For the text-containing cell, return its midpoint in [X, Y] coordinate format. 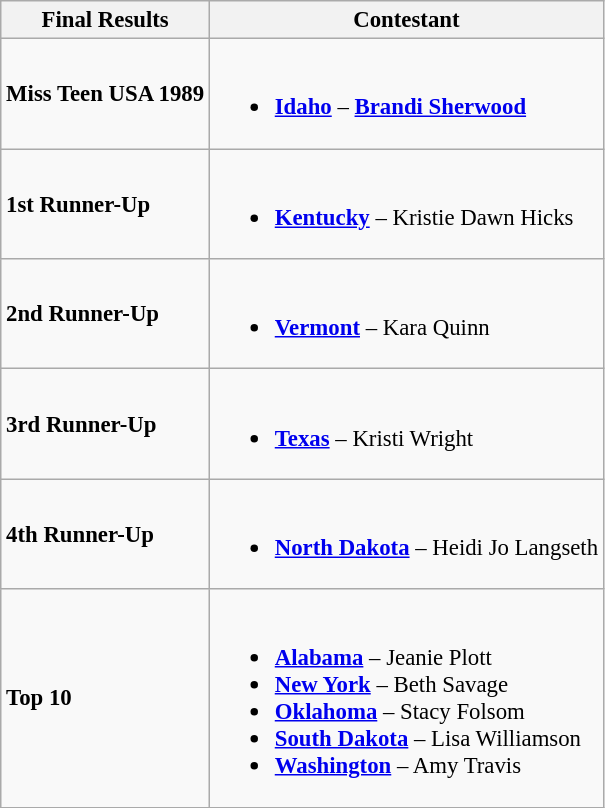
1st Runner-Up [106, 204]
Idaho – Brandi Sherwood [406, 94]
3rd Runner-Up [106, 424]
4th Runner-Up [106, 534]
Miss Teen USA 1989 [106, 94]
Contestant [406, 20]
2nd Runner-Up [106, 314]
Vermont – Kara Quinn [406, 314]
North Dakota – Heidi Jo Langseth [406, 534]
Texas – Kristi Wright [406, 424]
Top 10 [106, 698]
Final Results [106, 20]
Alabama – Jeanie PlottNew York – Beth SavageOklahoma – Stacy FolsomSouth Dakota – Lisa WilliamsonWashington – Amy Travis [406, 698]
Kentucky – Kristie Dawn Hicks [406, 204]
